Extract the [x, y] coordinate from the center of the cell holding the provided text.  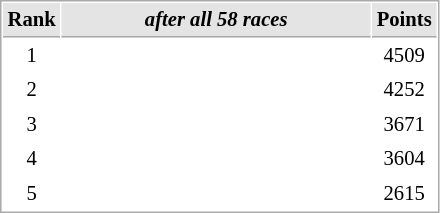
Points [404, 20]
5 [32, 194]
4252 [404, 90]
4 [32, 158]
4509 [404, 56]
2615 [404, 194]
Rank [32, 20]
3 [32, 124]
1 [32, 56]
3604 [404, 158]
2 [32, 90]
after all 58 races [216, 20]
3671 [404, 124]
